Search for the cell housing the specified text and yield its (x, y) center coordinate. 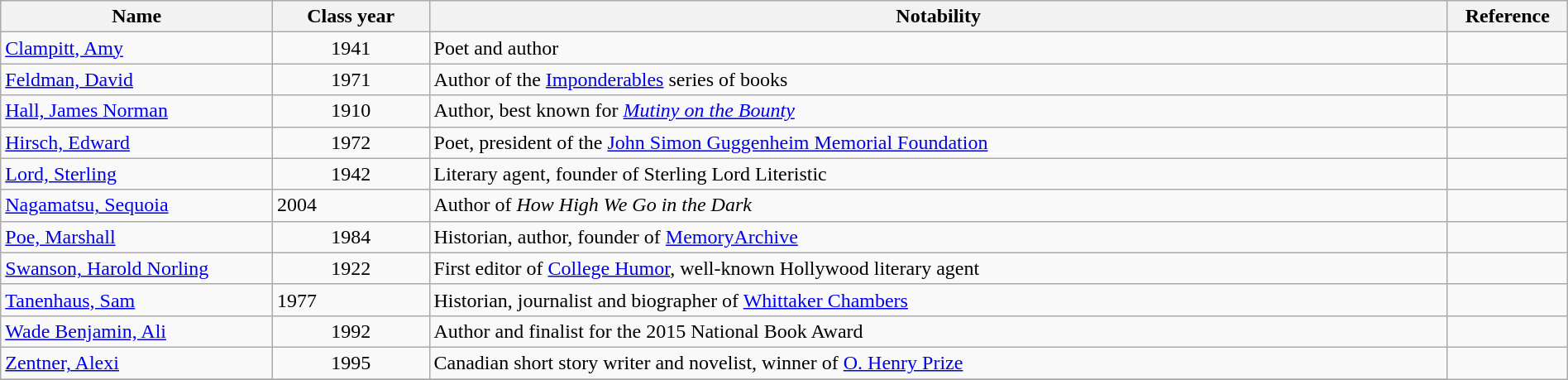
First editor of College Humor, well-known Hollywood literary agent (938, 268)
Notability (938, 17)
Reference (1507, 17)
Historian, author, founder of MemoryArchive (938, 237)
Author of the Imponderables series of books (938, 79)
Canadian short story writer and novelist, winner of O. Henry Prize (938, 363)
2004 (351, 205)
Poet, president of the John Simon Guggenheim Memorial Foundation (938, 142)
Historian, journalist and biographer of Whittaker Chambers (938, 300)
1971 (351, 79)
1942 (351, 174)
Author of How High We Go in the Dark (938, 205)
1984 (351, 237)
Tanenhaus, Sam (137, 300)
Literary agent, founder of Sterling Lord Literistic (938, 174)
1977 (351, 300)
Poet and author (938, 48)
Author, best known for Mutiny on the Bounty (938, 111)
Lord, Sterling (137, 174)
Class year (351, 17)
1941 (351, 48)
Nagamatsu, Sequoia (137, 205)
Poe, Marshall (137, 237)
1922 (351, 268)
1910 (351, 111)
Clampitt, Amy (137, 48)
Zentner, Alexi (137, 363)
Hall, James Norman (137, 111)
Name (137, 17)
Swanson, Harold Norling (137, 268)
1972 (351, 142)
Author and finalist for the 2015 National Book Award (938, 331)
Hirsch, Edward (137, 142)
1995 (351, 363)
Wade Benjamin, Ali (137, 331)
1992 (351, 331)
Feldman, David (137, 79)
